Return [x, y] of the center of cell containing provided text 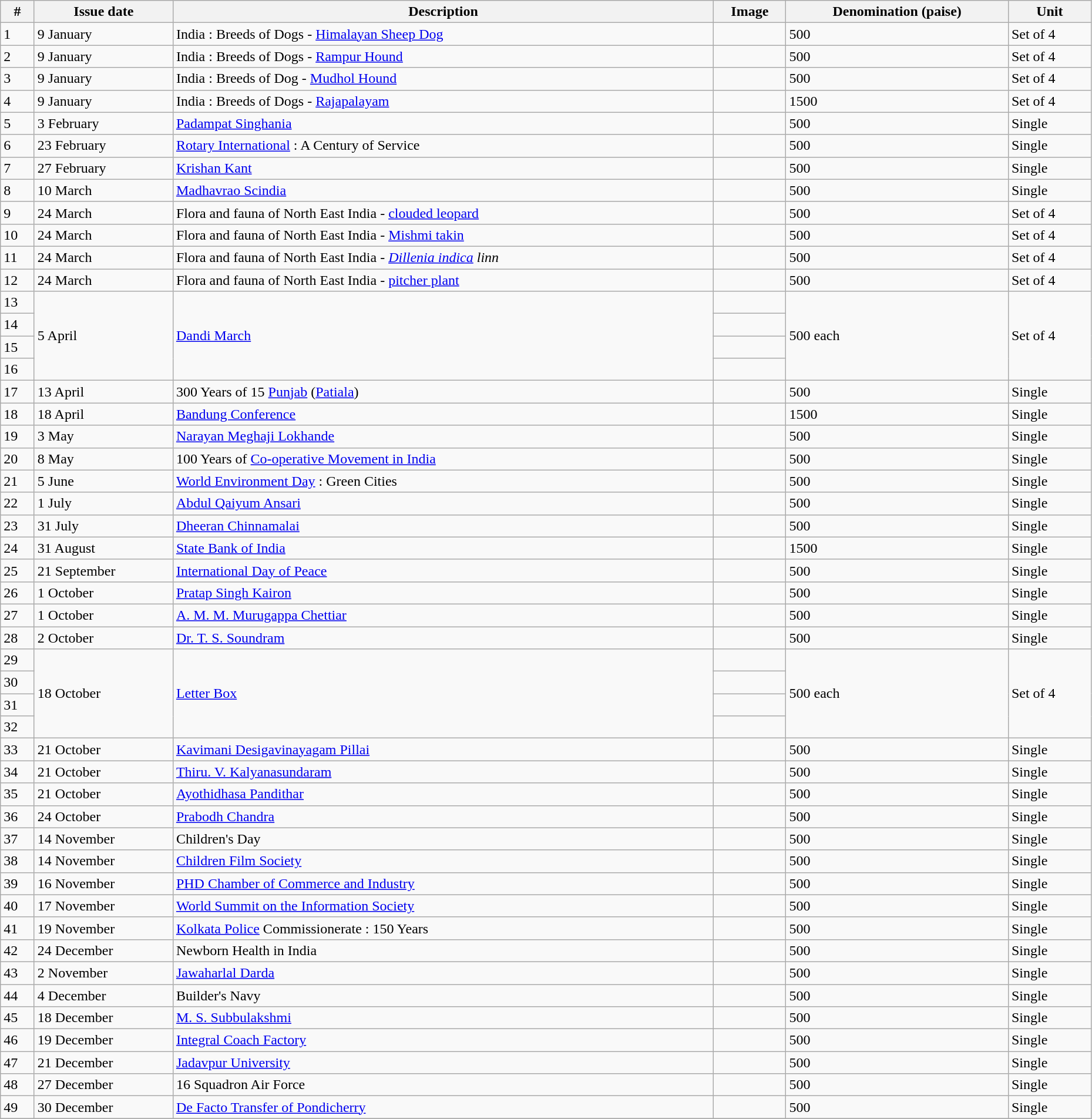
27 December [103, 1085]
M. S. Subbulakshmi [443, 1018]
International Day of Peace [443, 570]
13 [18, 303]
Description [443, 12]
Krishan Kant [443, 168]
11 [18, 257]
21 September [103, 570]
42 [18, 950]
Kavimani Desigavinayagam Pillai [443, 750]
33 [18, 750]
Prabodh Chandra [443, 816]
Children's Day [443, 839]
22 [18, 503]
Abdul Qaiyum Ansari [443, 503]
19 November [103, 928]
2 October [103, 637]
16 Squadron Air Force [443, 1085]
41 [18, 928]
14 [18, 325]
18 December [103, 1018]
Rotary International : A Century of Service [443, 146]
Newborn Health in India [443, 950]
Children Film Society [443, 861]
10 [18, 235]
Thiru. V. Kalyanasundaram [443, 772]
35 [18, 794]
23 [18, 526]
Dr. T. S. Soundram [443, 637]
De Facto Transfer of Pondicherry [443, 1107]
18 October [103, 694]
10 March [103, 190]
Flora and fauna of North East India - pitcher plant [443, 280]
44 [18, 996]
29 [18, 660]
Builder's Navy [443, 996]
A. M. M. Murugappa Chettiar [443, 615]
49 [18, 1107]
Image [750, 12]
PHD Chamber of Commerce and Industry [443, 883]
Dheeran Chinnamalai [443, 526]
Ayothidhasa Pandithar [443, 794]
21 December [103, 1063]
Flora and fauna of North East India - Dillenia indica linn [443, 257]
8 [18, 190]
8 May [103, 459]
12 [18, 280]
21 [18, 481]
36 [18, 816]
18 [18, 414]
5 June [103, 481]
Kolkata Police Commissionerate : 150 Years [443, 928]
32 [18, 727]
300 Years of 15 Punjab (Patiala) [443, 392]
1 July [103, 503]
47 [18, 1063]
30 December [103, 1107]
18 April [103, 414]
23 February [103, 146]
39 [18, 883]
34 [18, 772]
25 [18, 570]
24 October [103, 816]
15 [18, 347]
24 [18, 548]
6 [18, 146]
48 [18, 1085]
3 [18, 79]
3 May [103, 436]
16 [18, 369]
Denomination (paise) [897, 12]
Pratap Singh Kairon [443, 593]
5 April [103, 336]
Padampat Singhania [443, 123]
17 [18, 392]
31 August [103, 548]
17 November [103, 906]
World Environment Day : Green Cities [443, 481]
31 [18, 705]
24 December [103, 950]
43 [18, 973]
World Summit on the Information Society [443, 906]
2 [18, 56]
20 [18, 459]
Dandi March [443, 336]
19 [18, 436]
Unit [1049, 12]
Integral Coach Factory [443, 1040]
1 [18, 34]
45 [18, 1018]
India : Breeds of Dogs - Rampur Hound [443, 56]
Madhavrao Scindia [443, 190]
India : Breeds of Dog - Mudhol Hound [443, 79]
31 July [103, 526]
38 [18, 861]
Issue date [103, 12]
4 December [103, 996]
India : Breeds of Dogs - Rajapalayam [443, 101]
37 [18, 839]
Narayan Meghaji Lokhande [443, 436]
Flora and fauna of North East India - clouded leopard [443, 213]
4 [18, 101]
5 [18, 123]
19 December [103, 1040]
3 February [103, 123]
2 November [103, 973]
Flora and fauna of North East India - Mishmi takin [443, 235]
46 [18, 1040]
40 [18, 906]
India : Breeds of Dogs - Himalayan Sheep Dog [443, 34]
28 [18, 637]
30 [18, 683]
Bandung Conference [443, 414]
9 [18, 213]
27 [18, 615]
Jawaharlal Darda [443, 973]
State Bank of India [443, 548]
13 April [103, 392]
26 [18, 593]
Jadavpur University [443, 1063]
16 November [103, 883]
7 [18, 168]
100 Years of Co-operative Movement in India [443, 459]
27 February [103, 168]
Letter Box [443, 694]
# [18, 12]
